Return the [X, Y] coordinate for the center point of the cell that contains the specified text.  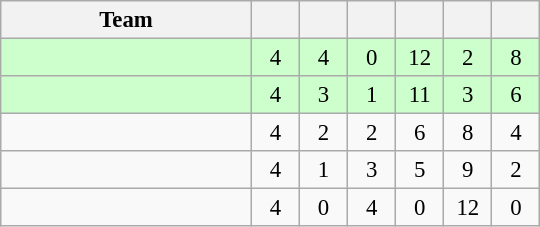
9 [468, 170]
11 [420, 95]
5 [420, 170]
Team [126, 20]
